Search for the cell housing the specified text and yield its (X, Y) center coordinate. 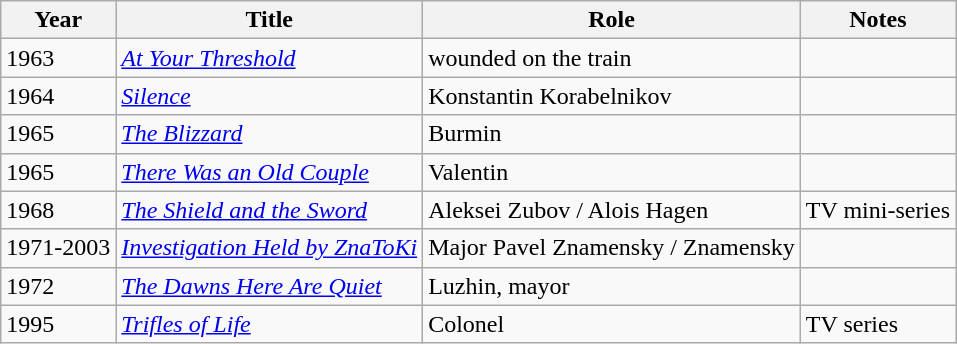
The Blizzard (270, 134)
1972 (58, 286)
Year (58, 20)
Colonel (612, 324)
Notes (878, 20)
TV series (878, 324)
1963 (58, 58)
wounded on the train (612, 58)
Valentin (612, 172)
Title (270, 20)
Investigation Held by ZnaToKi (270, 248)
The Dawns Here Are Quiet (270, 286)
Silence (270, 96)
Major Pavel Znamensky / Znamensky (612, 248)
Konstantin Korabelnikov (612, 96)
TV mini-series (878, 210)
At Your Threshold (270, 58)
1964 (58, 96)
1995 (58, 324)
Aleksei Zubov / Alois Hagen (612, 210)
There Was an Old Couple (270, 172)
1968 (58, 210)
1971-2003 (58, 248)
The Shield and the Sword (270, 210)
Luzhin, mayor (612, 286)
Trifles of Life (270, 324)
Role (612, 20)
Burmin (612, 134)
